Search for the cell housing the specified text and yield its [x, y] center coordinate. 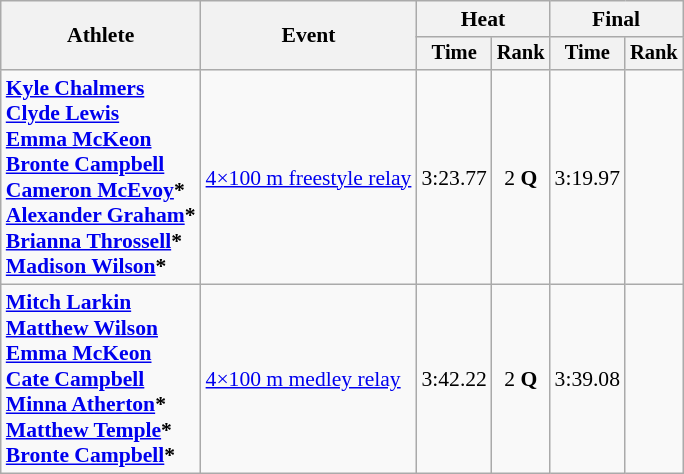
3:42.22 [454, 380]
3:23.77 [454, 177]
Kyle ChalmersClyde LewisEmma McKeonBronte CampbellCameron McEvoy*Alexander Graham*Brianna Throssell*Madison Wilson* [101, 177]
4×100 m freestyle relay [309, 177]
Athlete [101, 36]
3:39.08 [588, 380]
3:19.97 [588, 177]
4×100 m medley relay [309, 380]
Heat [482, 19]
Mitch LarkinMatthew WilsonEmma McKeonCate CampbellMinna Atherton*Matthew Temple*Bronte Campbell* [101, 380]
Event [309, 36]
Final [616, 19]
